Output the (x, y) coordinate of the center of the cell containing the given text.  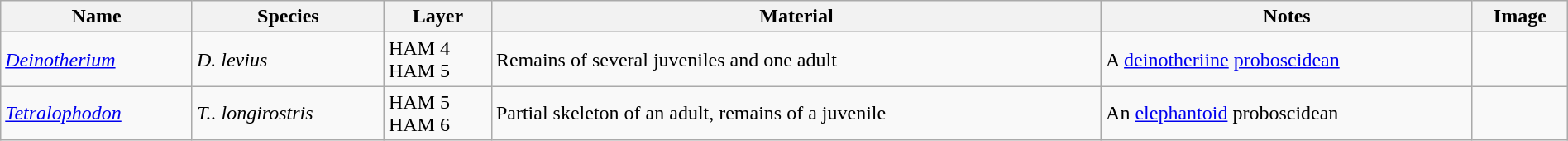
Name (97, 17)
An elephantoid proboscidean (1287, 113)
HAM 5HAM 6 (437, 113)
Material (796, 17)
A deinotheriine proboscidean (1287, 60)
Notes (1287, 17)
T.. longirostris (288, 113)
Tetralophodon (97, 113)
Partial skeleton of an adult, remains of a juvenile (796, 113)
HAM 4HAM 5 (437, 60)
Deinotherium (97, 60)
Layer (437, 17)
Image (1520, 17)
Species (288, 17)
D. levius (288, 60)
Remains of several juveniles and one adult (796, 60)
